Output the (x, y) coordinate of the center of the cell containing the given text.  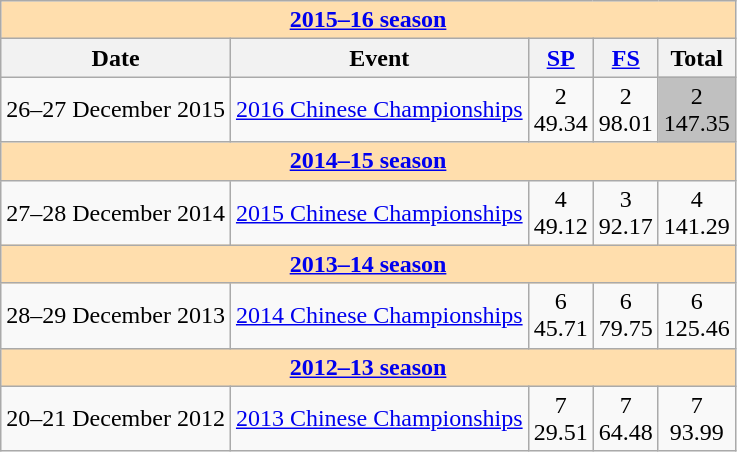
6 45.71 (560, 316)
7 29.51 (560, 418)
28–29 December 2013 (116, 316)
2014 Chinese Championships (379, 316)
2 147.35 (696, 110)
20–21 December 2012 (116, 418)
27–28 December 2014 (116, 212)
2 49.34 (560, 110)
2016 Chinese Championships (379, 110)
FS (626, 58)
7 64.48 (626, 418)
Total (696, 58)
4 49.12 (560, 212)
7 93.99 (696, 418)
2013–14 season (368, 264)
2 98.01 (626, 110)
4 141.29 (696, 212)
2013 Chinese Championships (379, 418)
Date (116, 58)
2015–16 season (368, 20)
6 125.46 (696, 316)
6 79.75 (626, 316)
Event (379, 58)
2015 Chinese Championships (379, 212)
26–27 December 2015 (116, 110)
3 92.17 (626, 212)
2014–15 season (368, 161)
2012–13 season (368, 367)
SP (560, 58)
